Determine the (x, y) coordinate at the center of the cell enclosing the given text.  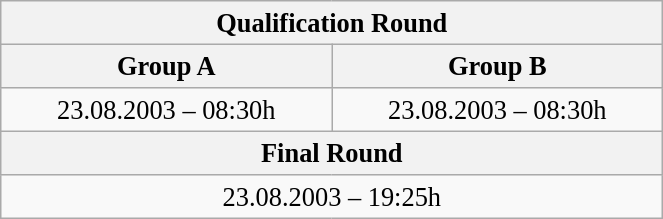
Final Round (332, 153)
Group A (166, 66)
23.08.2003 – 19:25h (332, 197)
Group B (498, 66)
Qualification Round (332, 22)
